For the text-containing cell, return its midpoint in [X, Y] coordinate format. 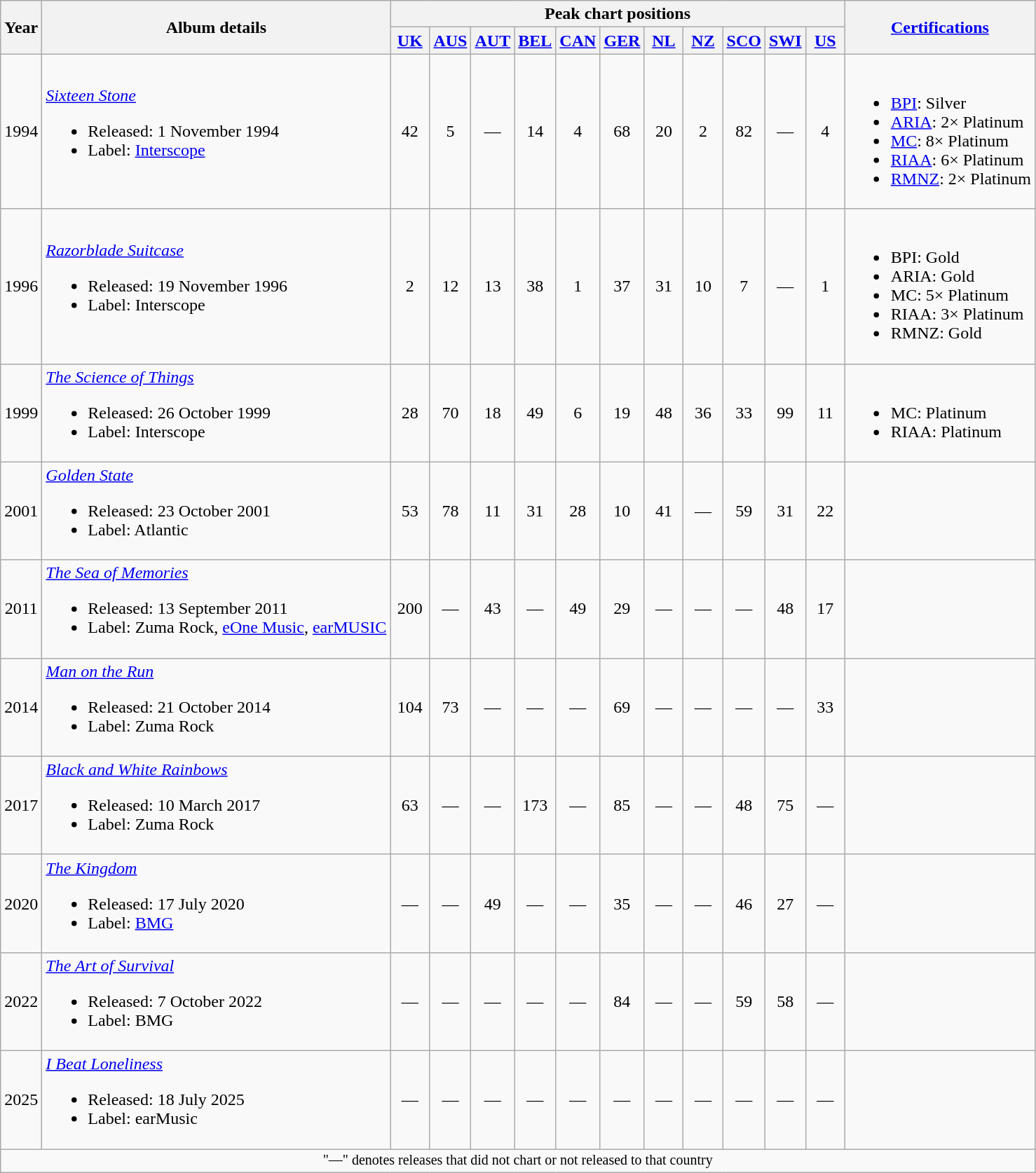
53 [410, 511]
69 [622, 707]
13 [493, 286]
70 [450, 413]
84 [622, 1001]
Peak chart positions [618, 14]
20 [664, 132]
82 [744, 132]
58 [785, 1001]
US [825, 41]
68 [622, 132]
7 [744, 286]
6 [578, 413]
19 [622, 413]
37 [622, 286]
I Beat LonelinessReleased: 18 July 2025Label: earMusic [216, 1099]
BPI: SilverARIA: 2× PlatinumMC: 8× PlatinumRIAA: 6× PlatinumRMNZ: 2× Platinum [939, 132]
2014 [21, 707]
41 [664, 511]
SWI [785, 41]
MC: PlatinumRIAA: Platinum [939, 413]
27 [785, 903]
AUT [493, 41]
Sixteen StoneReleased: 1 November 1994Label: Interscope [216, 132]
12 [450, 286]
5 [450, 132]
42 [410, 132]
85 [622, 805]
2020 [21, 903]
BEL [536, 41]
17 [825, 609]
14 [536, 132]
22 [825, 511]
CAN [578, 41]
The Science of ThingsReleased: 26 October 1999Label: Interscope [216, 413]
Golden StateReleased: 23 October 2001Label: Atlantic [216, 511]
UK [410, 41]
Man on the RunReleased: 21 October 2014Label: Zuma Rock [216, 707]
1996 [21, 286]
The Sea of MemoriesReleased: 13 September 2011Label: Zuma Rock, eOne Music, earMUSIC [216, 609]
43 [493, 609]
173 [536, 805]
38 [536, 286]
Black and White RainbowsReleased: 10 March 2017Label: Zuma Rock [216, 805]
SCO [744, 41]
46 [744, 903]
36 [703, 413]
75 [785, 805]
2011 [21, 609]
GER [622, 41]
200 [410, 609]
29 [622, 609]
"—" denotes releases that did not chart or not released to that country [518, 1160]
1994 [21, 132]
63 [410, 805]
BPI: GoldARIA: GoldMC: 5× PlatinumRIAA: 3× PlatinumRMNZ: Gold [939, 286]
Album details [216, 27]
Year [21, 27]
2017 [21, 805]
NL [664, 41]
18 [493, 413]
2025 [21, 1099]
35 [622, 903]
99 [785, 413]
2001 [21, 511]
The Art of SurvivalReleased: 7 October 2022Label: BMG [216, 1001]
Razorblade SuitcaseReleased: 19 November 1996Label: Interscope [216, 286]
78 [450, 511]
NZ [703, 41]
AUS [450, 41]
1999 [21, 413]
The KingdomReleased: 17 July 2020Label: BMG [216, 903]
Certifications [939, 27]
104 [410, 707]
73 [450, 707]
2022 [21, 1001]
